Return [X, Y] of the center of cell containing provided text 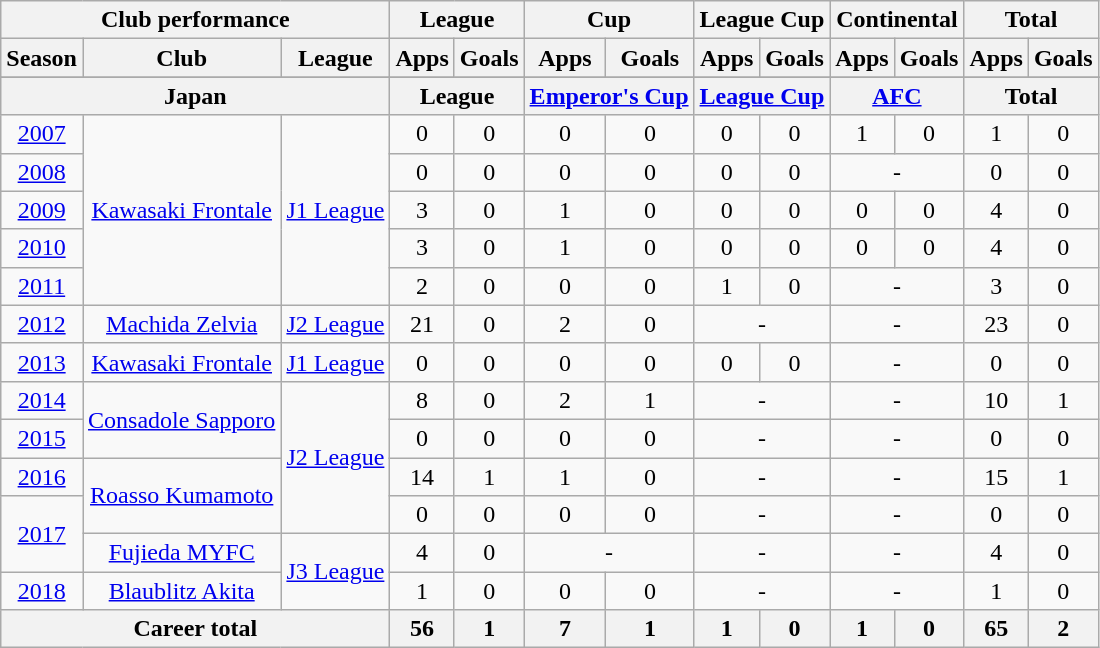
J3 League [336, 572]
2012 [42, 324]
2017 [42, 534]
Roasso Kumamoto [181, 496]
2008 [42, 172]
2016 [42, 477]
14 [422, 477]
AFC [897, 96]
10 [996, 400]
2011 [42, 286]
Club [181, 58]
Club performance [196, 20]
2009 [42, 210]
2015 [42, 438]
Emperor's Cup [609, 96]
8 [422, 400]
Japan [196, 96]
2018 [42, 591]
Continental [897, 20]
Fujieda MYFC [181, 553]
21 [422, 324]
Consadole Sapporo [181, 419]
23 [996, 324]
2014 [42, 400]
15 [996, 477]
2010 [42, 248]
Blaublitz Akita [181, 591]
Career total [196, 629]
Season [42, 58]
56 [422, 629]
2007 [42, 134]
Machida Zelvia [181, 324]
7 [565, 629]
Cup [609, 20]
65 [996, 629]
2013 [42, 362]
